Capture the cell that displays the provided text and extract its (X, Y) central coordinate. 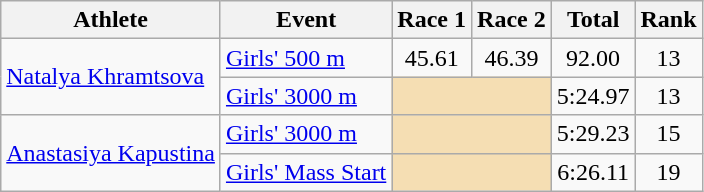
Athlete (111, 20)
5:24.97 (593, 96)
Event (306, 20)
5:29.23 (593, 134)
Natalya Khramtsova (111, 77)
15 (668, 134)
92.00 (593, 58)
Race 2 (512, 20)
46.39 (512, 58)
Girls' Mass Start (306, 172)
Race 1 (432, 20)
45.61 (432, 58)
6:26.11 (593, 172)
Total (593, 20)
Rank (668, 20)
Anastasiya Kapustina (111, 153)
Girls' 500 m (306, 58)
19 (668, 172)
